Pinpoint the cell where the given text exists, returning its [X, Y] midpoint coordinate. 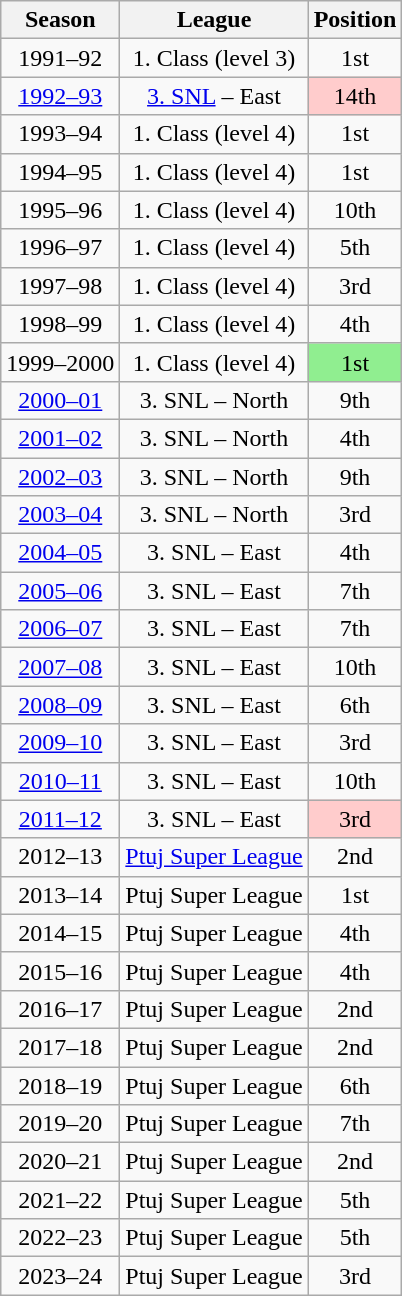
2003–04 [60, 515]
2021–22 [60, 1200]
1995–96 [60, 210]
1997–98 [60, 286]
1999–2000 [60, 362]
2019–20 [60, 1124]
1993–94 [60, 134]
1996–97 [60, 248]
2020–21 [60, 1162]
2014–15 [60, 933]
14th [355, 96]
2006–07 [60, 629]
2013–14 [60, 895]
1994–95 [60, 172]
2007–08 [60, 667]
2004–05 [60, 553]
1992–93 [60, 96]
2023–24 [60, 1276]
2009–10 [60, 743]
1. Class (level 3) [214, 58]
2011–12 [60, 819]
2015–16 [60, 971]
2008–09 [60, 705]
Position [355, 20]
2012–13 [60, 857]
2016–17 [60, 1009]
1991–92 [60, 58]
Season [60, 20]
2017–18 [60, 1047]
2001–02 [60, 438]
2005–06 [60, 591]
2022–23 [60, 1238]
1998–99 [60, 324]
2010–11 [60, 781]
2000–01 [60, 400]
2018–19 [60, 1085]
League [214, 20]
2002–03 [60, 477]
